Search for the cell housing the specified text and yield its [X, Y] center coordinate. 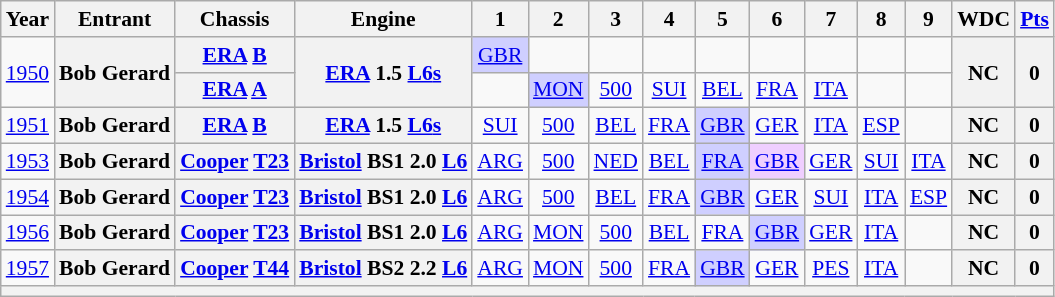
Pts [1034, 19]
8 [880, 19]
3 [616, 19]
4 [669, 19]
ERA A [234, 90]
2 [558, 19]
7 [830, 19]
9 [928, 19]
1956 [28, 233]
WDC [984, 19]
1950 [28, 72]
1957 [28, 269]
NED [616, 162]
Bristol BS2 2.2 L6 [383, 269]
Chassis [234, 19]
6 [778, 19]
Year [28, 19]
1953 [28, 162]
1 [500, 19]
Engine [383, 19]
Cooper T44 [234, 269]
PES [830, 269]
1951 [28, 126]
Entrant [114, 19]
1954 [28, 197]
5 [722, 19]
